Find where the given text appears and provide that cell's center as [x, y] coordinate. 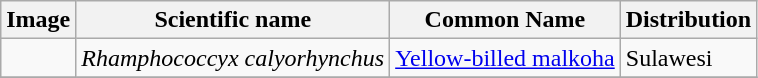
Rhamphococcyx calyorhynchus [233, 58]
Common Name [506, 20]
Yellow-billed malkoha [506, 58]
Image [38, 20]
Sulawesi [688, 58]
Scientific name [233, 20]
Distribution [688, 20]
